Capture the cell that displays the provided text and extract its (X, Y) central coordinate. 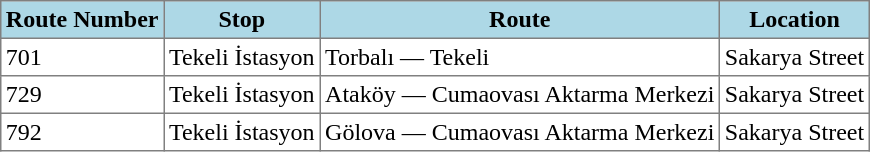
Torbalı — Tekeli (520, 57)
Ataköy — Cumaovası Aktarma Merkezi (520, 95)
Location (795, 20)
701 (82, 57)
Gölova — Cumaovası Aktarma Merkezi (520, 132)
729 (82, 95)
Route Number (82, 20)
Stop (242, 20)
Route (520, 20)
792 (82, 132)
